Find where the given text appears and provide that cell's center as (x, y) coordinate. 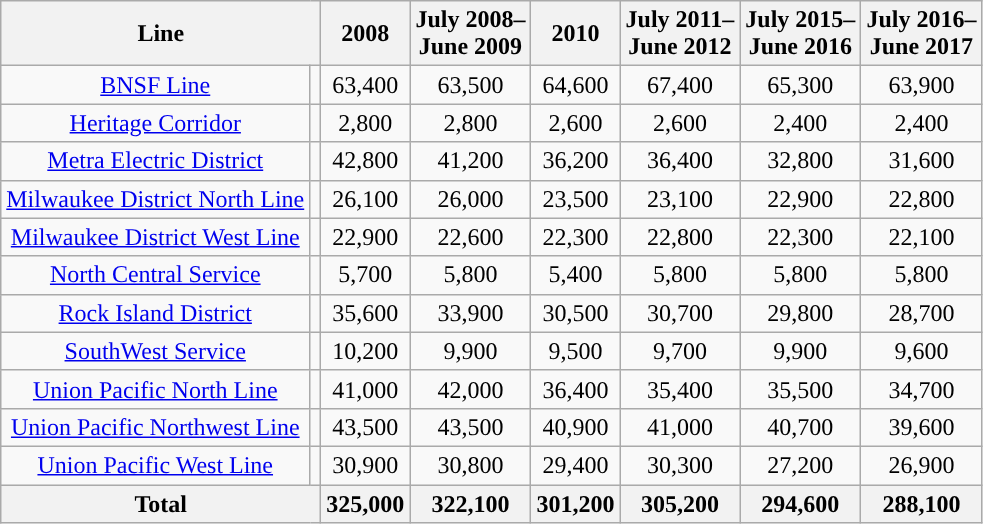
64,600 (576, 85)
July 2015–June 2016 (800, 34)
9,600 (922, 351)
65,300 (800, 85)
26,000 (470, 199)
July 2011–June 2012 (680, 34)
32,800 (800, 161)
63,500 (470, 85)
Line (161, 34)
30,300 (680, 465)
67,400 (680, 85)
SouthWest Service (156, 351)
29,800 (800, 313)
63,900 (922, 85)
Rock Island District (156, 313)
9,700 (680, 351)
28,700 (922, 313)
23,100 (680, 199)
40,900 (576, 427)
22,100 (922, 237)
35,500 (800, 389)
294,600 (800, 503)
5,400 (576, 275)
Milwaukee District West Line (156, 237)
35,400 (680, 389)
Union Pacific Northwest Line (156, 427)
2008 (366, 34)
41,200 (470, 161)
30,900 (366, 465)
26,900 (922, 465)
5,700 (366, 275)
Metra Electric District (156, 161)
North Central Service (156, 275)
42,800 (366, 161)
2010 (576, 34)
34,700 (922, 389)
Heritage Corridor (156, 123)
BNSF Line (156, 85)
305,200 (680, 503)
July 2016–June 2017 (922, 34)
35,600 (366, 313)
July 2008–June 2009 (470, 34)
27,200 (800, 465)
Union Pacific North Line (156, 389)
325,000 (366, 503)
63,400 (366, 85)
42,000 (470, 389)
22,600 (470, 237)
288,100 (922, 503)
Total (161, 503)
30,800 (470, 465)
Milwaukee District North Line (156, 199)
Union Pacific West Line (156, 465)
36,200 (576, 161)
30,700 (680, 313)
26,100 (366, 199)
301,200 (576, 503)
40,700 (800, 427)
33,900 (470, 313)
30,500 (576, 313)
39,600 (922, 427)
31,600 (922, 161)
322,100 (470, 503)
23,500 (576, 199)
10,200 (366, 351)
9,500 (576, 351)
29,400 (576, 465)
